Provide the [X, Y] coordinate of the cell's center where the given text is located.  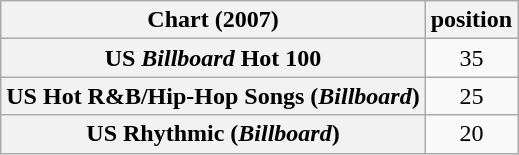
US Hot R&B/Hip-Hop Songs (Billboard) [213, 96]
position [471, 20]
US Rhythmic (Billboard) [213, 134]
20 [471, 134]
US Billboard Hot 100 [213, 58]
25 [471, 96]
35 [471, 58]
Chart (2007) [213, 20]
